For the text-containing cell, return its midpoint in [x, y] coordinate format. 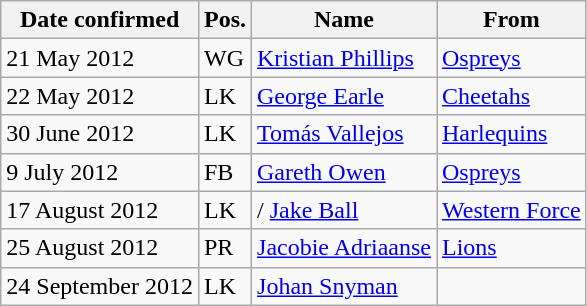
Pos. [224, 20]
Cheetahs [511, 96]
George Earle [344, 96]
Name [344, 20]
21 May 2012 [100, 58]
9 July 2012 [100, 172]
FB [224, 172]
30 June 2012 [100, 134]
Tomás Vallejos [344, 134]
/ Jake Ball [344, 210]
Johan Snyman [344, 286]
Kristian Phillips [344, 58]
Harlequins [511, 134]
Lions [511, 248]
24 September 2012 [100, 286]
22 May 2012 [100, 96]
Western Force [511, 210]
25 August 2012 [100, 248]
From [511, 20]
17 August 2012 [100, 210]
Jacobie Adriaanse [344, 248]
PR [224, 248]
Gareth Owen [344, 172]
Date confirmed [100, 20]
WG [224, 58]
